Output the [X, Y] coordinate of the center of the cell containing the given text.  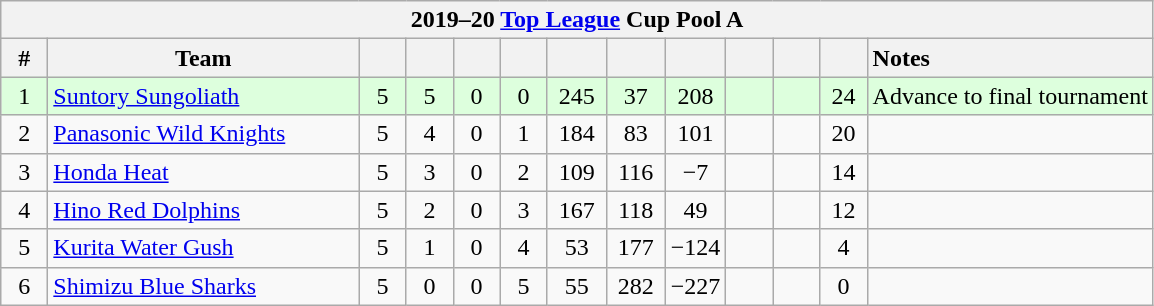
14 [844, 172]
Notes [1010, 58]
2019–20 Top League Cup Pool A [578, 20]
282 [636, 286]
12 [844, 210]
109 [576, 172]
6 [24, 286]
118 [636, 210]
20 [844, 134]
184 [576, 134]
24 [844, 96]
Advance to final tournament [1010, 96]
101 [696, 134]
83 [636, 134]
Team [204, 58]
49 [696, 210]
Hino Red Dolphins [204, 210]
167 [576, 210]
55 [576, 286]
177 [636, 248]
116 [636, 172]
−227 [696, 286]
37 [636, 96]
208 [696, 96]
53 [576, 248]
Honda Heat [204, 172]
−7 [696, 172]
Suntory Sungoliath [204, 96]
Kurita Water Gush [204, 248]
Panasonic Wild Knights [204, 134]
−124 [696, 248]
# [24, 58]
245 [576, 96]
Shimizu Blue Sharks [204, 286]
